Find where the given text appears and provide that cell's center as (X, Y) coordinate. 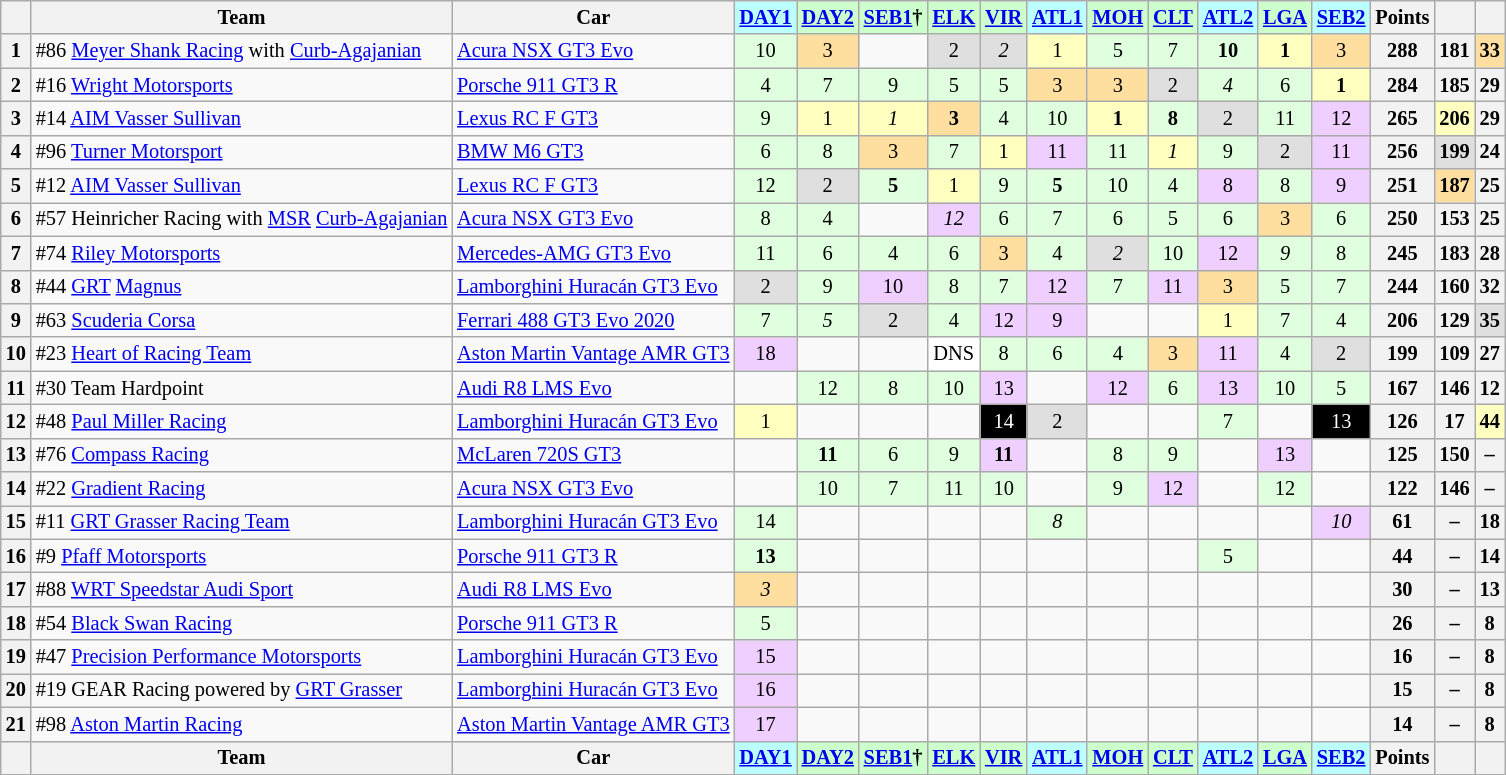
BMW M6 GT3 (593, 152)
#30 Team Hardpoint (242, 388)
#14 AIM Vasser Sullivan (242, 118)
125 (1402, 455)
251 (1402, 186)
185 (1454, 85)
#63 Scuderia Corsa (242, 320)
#74 Riley Motorsports (242, 253)
256 (1402, 152)
24 (1490, 152)
245 (1402, 253)
109 (1454, 354)
#19 GEAR Racing powered by GRT Grasser (242, 690)
32 (1490, 287)
McLaren 720S GT3 (593, 455)
#57 Heinricher Racing with MSR Curb-Agajanian (242, 219)
61 (1402, 522)
167 (1402, 388)
DNS (954, 354)
#16 Wright Motorsports (242, 85)
#86 Meyer Shank Racing with Curb-Agajanian (242, 51)
#47 Precision Performance Motorsports (242, 657)
150 (1454, 455)
#11 GRT Grasser Racing Team (242, 522)
#98 Aston Martin Racing (242, 724)
Ferrari 488 GT3 Evo 2020 (593, 320)
#88 WRT Speedstar Audi Sport (242, 589)
#96 Turner Motorsport (242, 152)
#76 Compass Racing (242, 455)
27 (1490, 354)
265 (1402, 118)
244 (1402, 287)
#44 GRT Magnus (242, 287)
#22 Gradient Racing (242, 489)
122 (1402, 489)
181 (1454, 51)
250 (1402, 219)
30 (1402, 589)
129 (1454, 320)
Mercedes-AMG GT3 Evo (593, 253)
20 (16, 690)
#23 Heart of Racing Team (242, 354)
160 (1454, 287)
33 (1490, 51)
#54 Black Swan Racing (242, 623)
#12 AIM Vasser Sullivan (242, 186)
19 (16, 657)
35 (1490, 320)
153 (1454, 219)
288 (1402, 51)
126 (1402, 421)
#9 Pfaff Motorsports (242, 556)
284 (1402, 85)
#48 Paul Miller Racing (242, 421)
26 (1402, 623)
21 (16, 724)
183 (1454, 253)
187 (1454, 186)
28 (1490, 253)
